Identify which cell holds the provided text, then report its (X, Y) central coordinate. 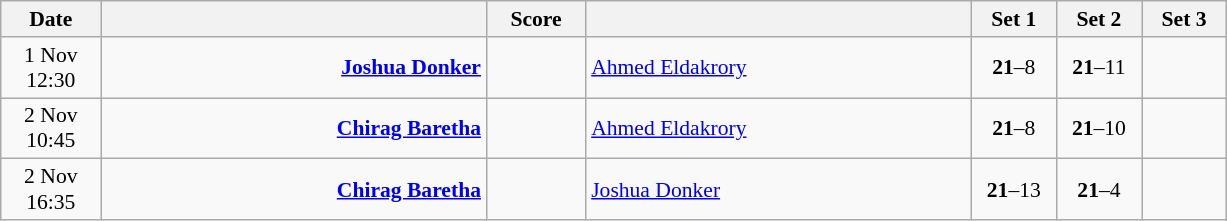
2 Nov10:45 (51, 128)
21–11 (1098, 68)
21–10 (1098, 128)
21–13 (1014, 190)
Date (51, 19)
Score (536, 19)
Set 2 (1098, 19)
Set 1 (1014, 19)
1 Nov12:30 (51, 68)
2 Nov16:35 (51, 190)
Set 3 (1184, 19)
21–4 (1098, 190)
